Provide the [x, y] coordinate of the cell's center where the given text is located.  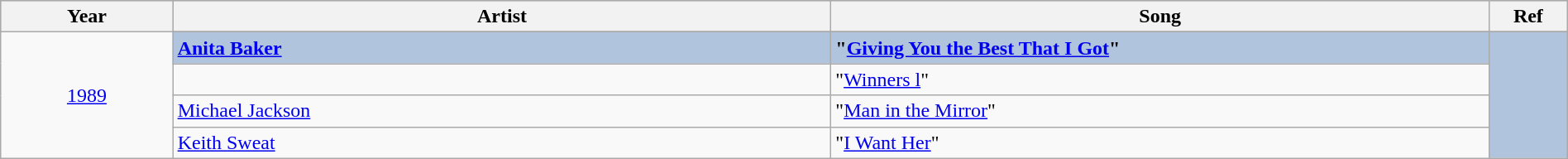
1989 [87, 95]
"Giving You the Best That I Got" [1160, 48]
Artist [502, 17]
Year [87, 17]
Ref [1528, 17]
"Man in the Mirror" [1160, 111]
"Winners l" [1160, 79]
Song [1160, 17]
Keith Sweat [502, 142]
Anita Baker [502, 48]
"I Want Her" [1160, 142]
Michael Jackson [502, 111]
